From the cell containing the given text, extract its center point as (x, y) coordinate. 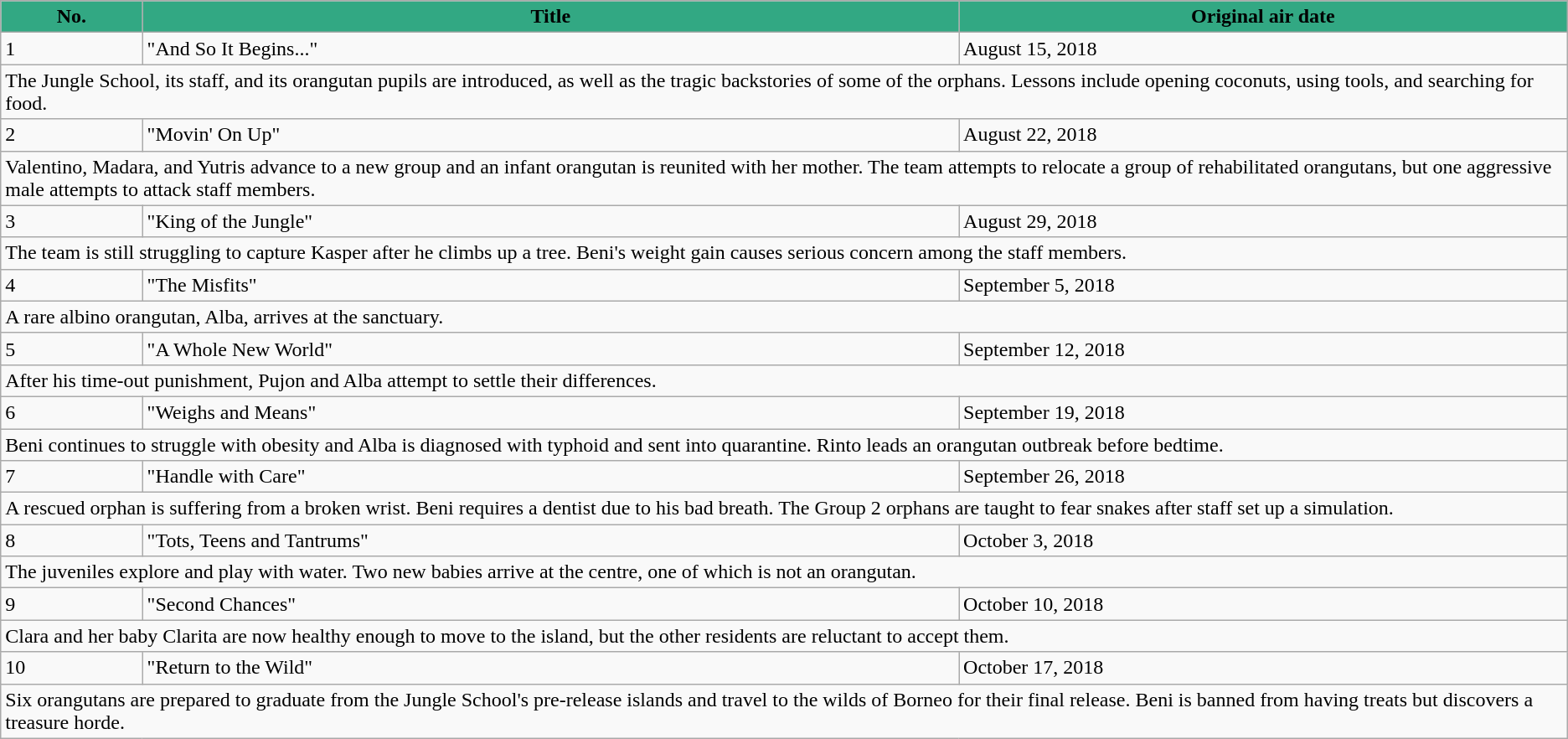
Original air date (1263, 17)
A rare albino orangutan, Alba, arrives at the sanctuary. (784, 317)
September 12, 2018 (1263, 349)
7 (72, 477)
Title (550, 17)
August 29, 2018 (1263, 221)
4 (72, 285)
9 (72, 604)
2 (72, 135)
"King of the Jungle" (550, 221)
"Return to the Wild" (550, 668)
August 15, 2018 (1263, 49)
"And So It Begins..." (550, 49)
The team is still struggling to capture Kasper after he climbs up a tree. Beni's weight gain causes serious concern among the staff members. (784, 253)
October 10, 2018 (1263, 604)
"Movin' On Up" (550, 135)
10 (72, 668)
September 19, 2018 (1263, 412)
"The Misfits" (550, 285)
August 22, 2018 (1263, 135)
The juveniles explore and play with water. Two new babies arrive at the centre, one of which is not an orangutan. (784, 572)
8 (72, 540)
"A Whole New World" (550, 349)
October 17, 2018 (1263, 668)
3 (72, 221)
No. (72, 17)
1 (72, 49)
"Second Chances" (550, 604)
Clara and her baby Clarita are now healthy enough to move to the island, but the other residents are reluctant to accept them. (784, 636)
"Handle with Care" (550, 477)
September 5, 2018 (1263, 285)
5 (72, 349)
October 3, 2018 (1263, 540)
"Tots, Teens and Tantrums" (550, 540)
After his time-out punishment, Pujon and Alba attempt to settle their differences. (784, 380)
6 (72, 412)
"Weighs and Means" (550, 412)
September 26, 2018 (1263, 477)
